Locate the cell with the specified text and output its [X, Y] center coordinate. 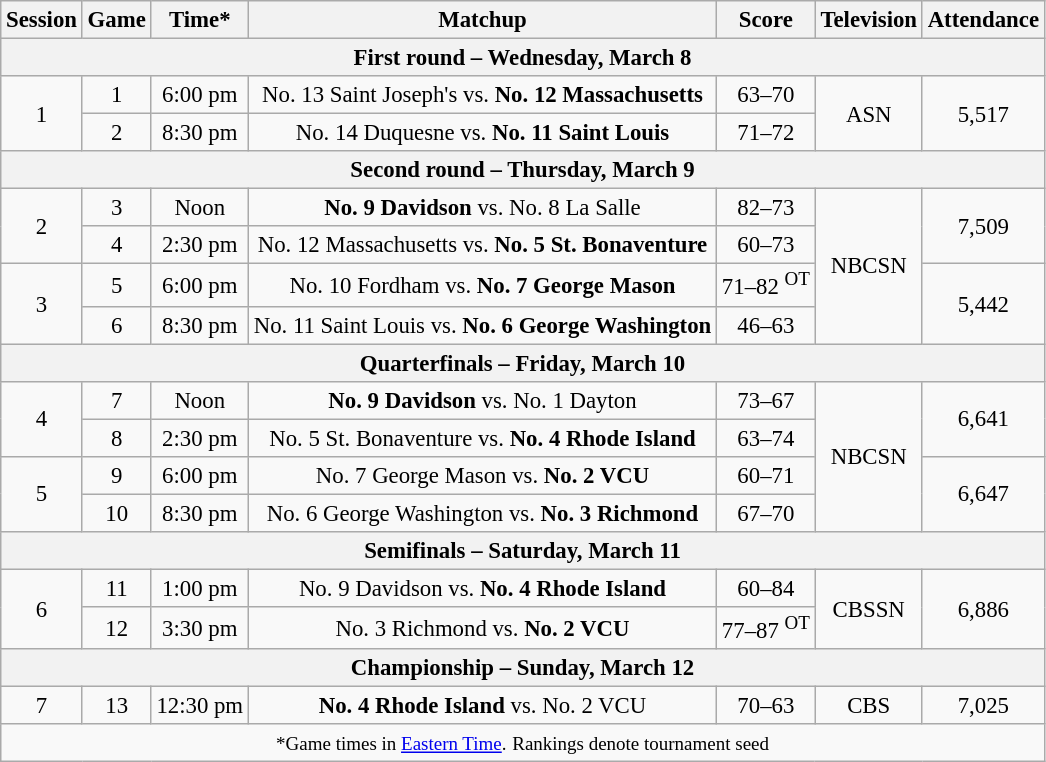
Semifinals – Saturday, March 11 [523, 551]
No. 13 Saint Joseph's vs. No. 12 Massachusetts [482, 95]
1:00 pm [200, 588]
8 [116, 438]
7,025 [983, 706]
70–63 [766, 706]
7,509 [983, 226]
10 [116, 513]
60–71 [766, 476]
Matchup [482, 20]
71–72 [766, 133]
6,647 [983, 494]
No. 5 St. Bonaventure vs. No. 4 Rhode Island [482, 438]
Score [766, 20]
Second round – Thursday, March 9 [523, 170]
12:30 pm [200, 706]
Quarterfinals – Friday, March 10 [523, 363]
46–63 [766, 325]
63–74 [766, 438]
13 [116, 706]
5,442 [983, 304]
No. 9 Davidson vs. No. 8 La Salle [482, 208]
CBSSN [868, 609]
No. 10 Fordham vs. No. 7 George Mason [482, 285]
71–82 OT [766, 285]
82–73 [766, 208]
60–73 [766, 245]
Session [42, 20]
ASN [868, 114]
Television [868, 20]
No. 7 George Mason vs. No. 2 VCU [482, 476]
No. 14 Duquesne vs. No. 11 Saint Louis [482, 133]
No. 3 Richmond vs. No. 2 VCU [482, 628]
No. 12 Massachusetts vs. No. 5 St. Bonaventure [482, 245]
CBS [868, 706]
Attendance [983, 20]
First round – Wednesday, March 8 [523, 58]
6,886 [983, 609]
73–67 [766, 400]
77–87 OT [766, 628]
No. 4 Rhode Island vs. No. 2 VCU [482, 706]
No. 9 Davidson vs. No. 4 Rhode Island [482, 588]
3:30 pm [200, 628]
Time* [200, 20]
11 [116, 588]
No. 6 George Washington vs. No. 3 Richmond [482, 513]
67–70 [766, 513]
5,517 [983, 114]
*Game times in Eastern Time. Rankings denote tournament seed [523, 743]
60–84 [766, 588]
9 [116, 476]
63–70 [766, 95]
Championship – Sunday, March 12 [523, 668]
12 [116, 628]
6,641 [983, 418]
No. 11 Saint Louis vs. No. 6 George Washington [482, 325]
Game [116, 20]
No. 9 Davidson vs. No. 1 Dayton [482, 400]
